Locate the cell with the specified text and output its [x, y] center coordinate. 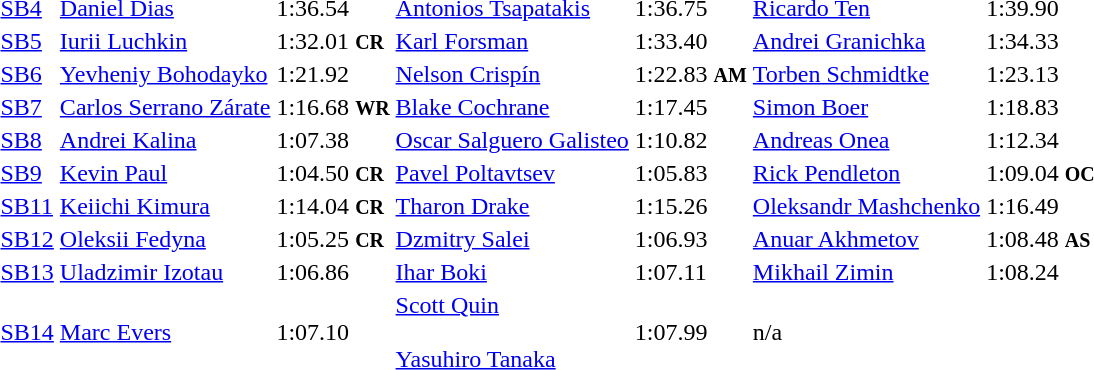
1:05.83 [690, 173]
Carlos Serrano Zárate [165, 107]
Blake Cochrane [512, 107]
1:33.40 [690, 41]
1:17.45 [690, 107]
Uladzimir Izotau [165, 272]
1:07.38 [333, 140]
Ihar Boki [512, 272]
Kevin Paul [165, 173]
Torben Schmidtke [866, 74]
1:15.26 [690, 206]
1:04.50 CR [333, 173]
1:05.25 CR [333, 239]
1:06.93 [690, 239]
Oscar Salguero Galisteo [512, 140]
1:32.01 CR [333, 41]
Simon Boer [866, 107]
Nelson Crispín [512, 74]
1:07.11 [690, 272]
Pavel Poltavtsev [512, 173]
Karl Forsman [512, 41]
Mikhail Zimin [866, 272]
Dzmitry Salei [512, 239]
1:14.04 CR [333, 206]
Tharon Drake [512, 206]
Oleksii Fedyna [165, 239]
1:10.82 [690, 140]
Rick Pendleton [866, 173]
1:21.92 [333, 74]
Andrei Kalina [165, 140]
Anuar Akhmetov [866, 239]
1:22.83 AM [690, 74]
Keiichi Kimura [165, 206]
Andrei Granichka [866, 41]
Andreas Onea [866, 140]
1:16.68 WR [333, 107]
1:06.86 [333, 272]
Oleksandr Mashchenko [866, 206]
Iurii Luchkin [165, 41]
Yevheniy Bohodayko [165, 74]
